Determine the [X, Y] coordinate at the center of the cell enclosing the given text.  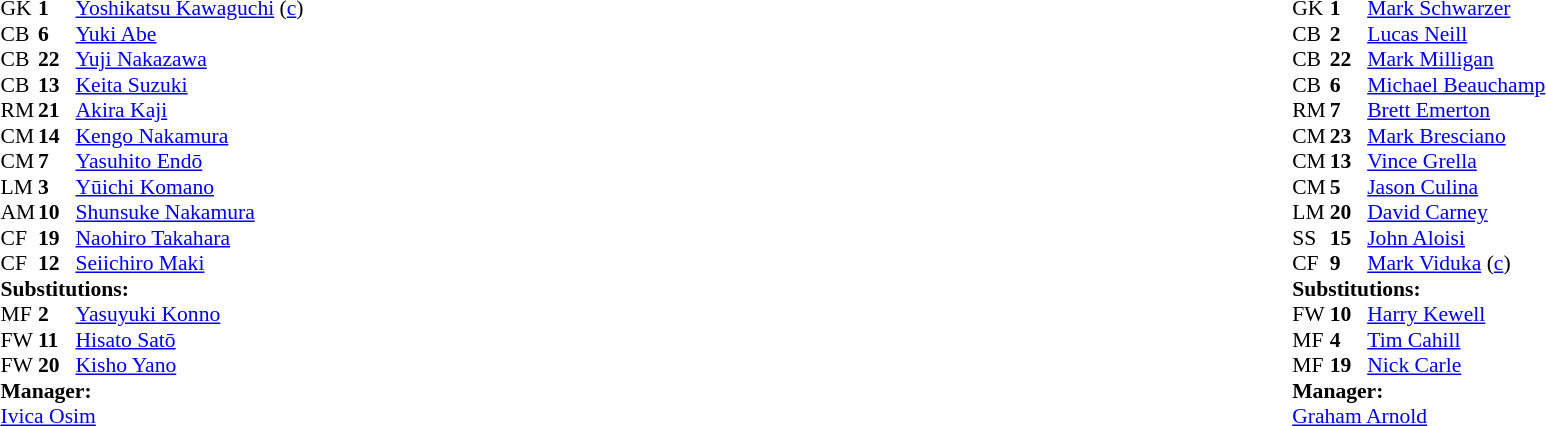
5 [1349, 187]
AM [19, 213]
14 [57, 136]
Yasuyuki Konno [190, 315]
3 [57, 187]
Michael Beauchamp [1456, 85]
21 [57, 111]
Brett Emerton [1456, 111]
Yasuhito Endō [190, 161]
Jason Culina [1456, 187]
Seiichiro Maki [190, 263]
Mark Milligan [1456, 59]
Shunsuke Nakamura [190, 213]
9 [1349, 263]
Akira Kaji [190, 111]
15 [1349, 238]
Vince Grella [1456, 161]
12 [57, 263]
SS [1311, 238]
Lucas Neill [1456, 34]
John Aloisi [1456, 238]
Keita Suzuki [190, 85]
Kengo Nakamura [190, 136]
Hisato Satō [190, 340]
Yuki Abe [190, 34]
Yūichi Komano [190, 187]
11 [57, 340]
Mark Viduka (c) [1456, 263]
Tim Cahill [1456, 340]
23 [1349, 136]
Kisho Yano [190, 365]
David Carney [1456, 213]
Mark Bresciano [1456, 136]
Naohiro Takahara [190, 238]
Harry Kewell [1456, 315]
Nick Carle [1456, 365]
4 [1349, 340]
Yuji Nakazawa [190, 59]
